Provide the [x, y] coordinate of the cell's center where the given text is located.  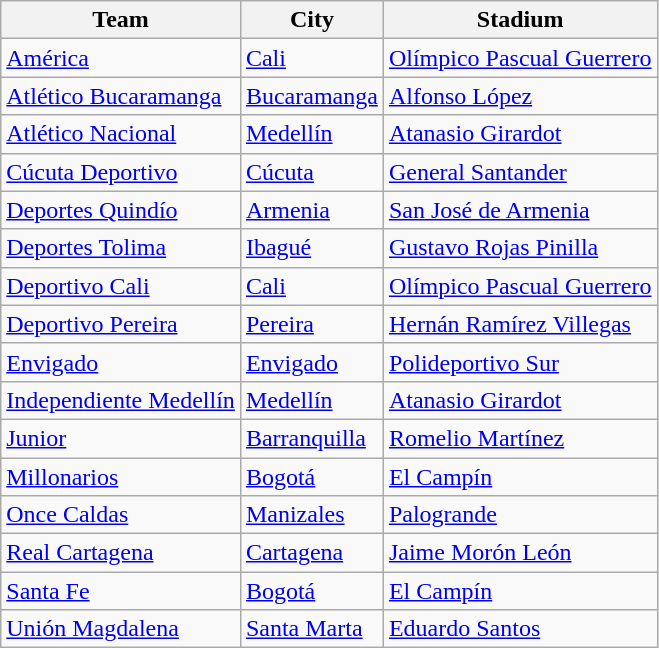
Cúcuta Deportivo [121, 172]
Polideportivo Sur [520, 362]
Deportes Tolima [121, 248]
Armenia [312, 210]
Santa Fe [121, 591]
General Santander [520, 172]
Ibagué [312, 248]
América [121, 58]
Palogrande [520, 515]
Alfonso López [520, 96]
Independiente Medellín [121, 400]
Deportes Quindío [121, 210]
Cúcuta [312, 172]
Santa Marta [312, 629]
Unión Magdalena [121, 629]
Cartagena [312, 553]
Hernán Ramírez Villegas [520, 324]
Romelio Martínez [520, 438]
City [312, 20]
Millonarios [121, 477]
Team [121, 20]
San José de Armenia [520, 210]
Barranquilla [312, 438]
Deportivo Cali [121, 286]
Atlético Nacional [121, 134]
Stadium [520, 20]
Atlético Bucaramanga [121, 96]
Manizales [312, 515]
Bucaramanga [312, 96]
Gustavo Rojas Pinilla [520, 248]
Junior [121, 438]
Once Caldas [121, 515]
Jaime Morón León [520, 553]
Real Cartagena [121, 553]
Deportivo Pereira [121, 324]
Eduardo Santos [520, 629]
Pereira [312, 324]
